Pinpoint the cell where the given text exists, returning its (x, y) midpoint coordinate. 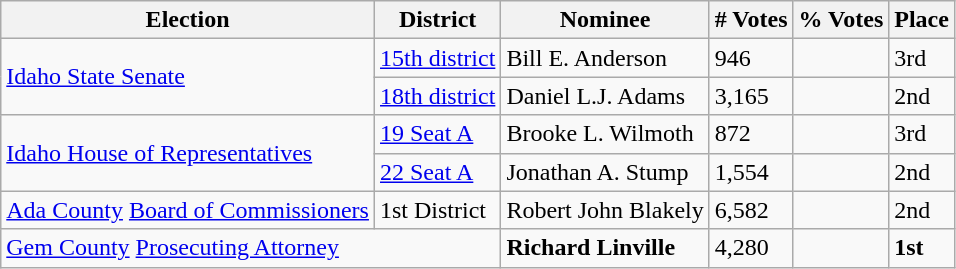
Richard Linville (605, 248)
Nominee (605, 20)
Idaho House of Representatives (188, 153)
Place (922, 20)
Gem County Prosecuting Attorney (251, 248)
Daniel L.J. Adams (605, 96)
Jonathan A. Stump (605, 172)
Ada County Board of Commissioners (188, 210)
3,165 (751, 96)
Brooke L. Wilmoth (605, 134)
% Votes (841, 20)
1st District (437, 210)
4,280 (751, 248)
872 (751, 134)
1st (922, 248)
Bill E. Anderson (605, 58)
1,554 (751, 172)
# Votes (751, 20)
22 Seat A (437, 172)
6,582 (751, 210)
19 Seat A (437, 134)
District (437, 20)
15th district (437, 58)
Election (188, 20)
Robert John Blakely (605, 210)
Idaho State Senate (188, 77)
18th district (437, 96)
946 (751, 58)
